Find where the given text appears and provide that cell's center as (X, Y) coordinate. 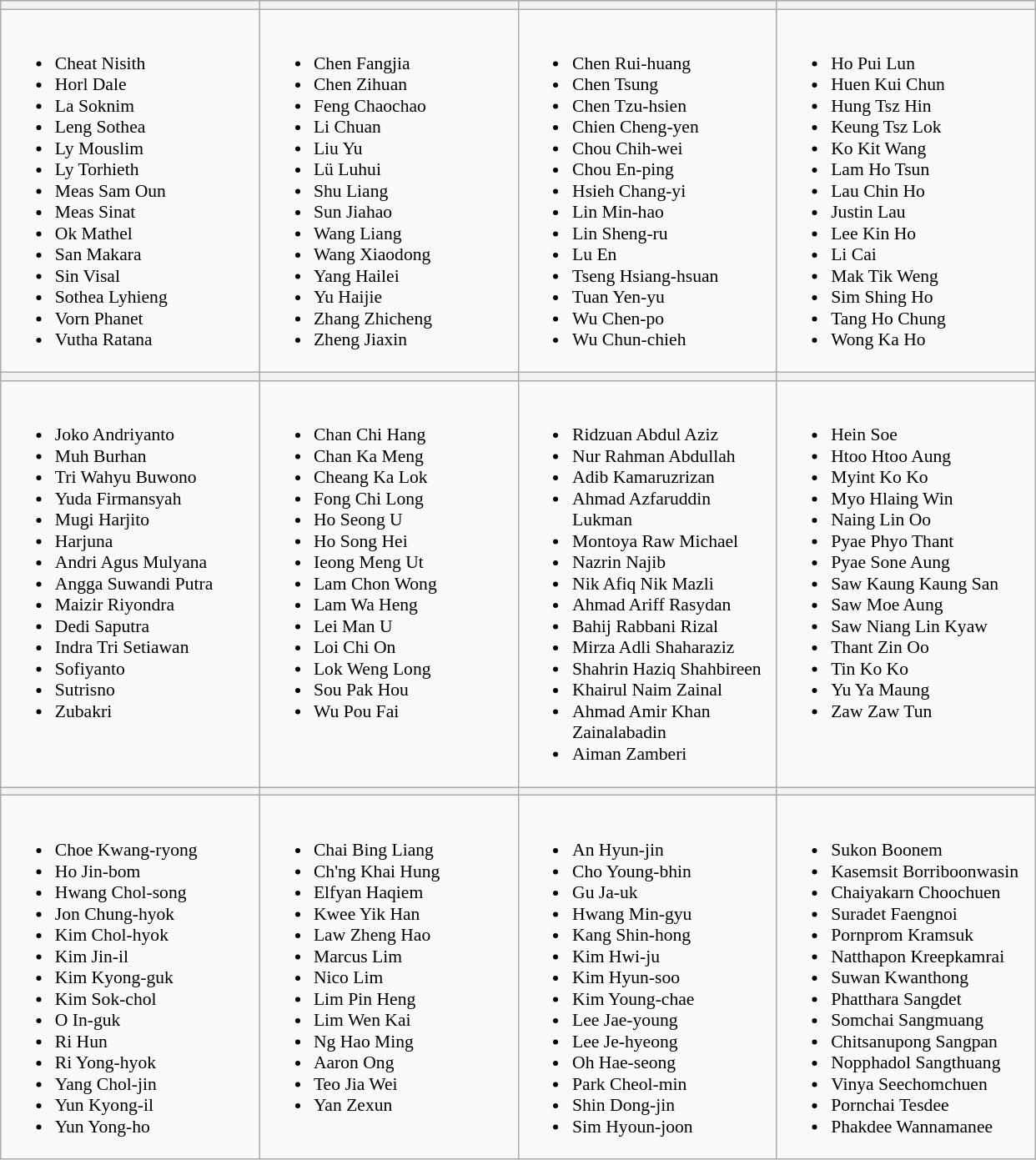
Cheat NisithHorl DaleLa SoknimLeng SotheaLy MouslimLy TorhiethMeas Sam OunMeas SinatOk MathelSan MakaraSin VisalSothea LyhiengVorn PhanetVutha Ratana (130, 191)
Chai Bing LiangCh'ng Khai HungElfyan HaqiemKwee Yik HanLaw Zheng HaoMarcus LimNico LimLim Pin HengLim Wen KaiNg Hao MingAaron OngTeo Jia WeiYan Zexun (389, 977)
Chen FangjiaChen ZihuanFeng ChaochaoLi ChuanLiu YuLü LuhuiShu LiangSun JiahaoWang LiangWang XiaodongYang HaileiYu HaijieZhang ZhichengZheng Jiaxin (389, 191)
